Locate the cell with the specified text and output its (x, y) center coordinate. 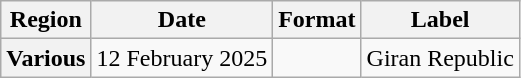
Giran Republic (440, 58)
Format (317, 20)
12 February 2025 (182, 58)
Label (440, 20)
Region (46, 20)
Various (46, 58)
Date (182, 20)
